Identify which cell holds the provided text, then report its (x, y) central coordinate. 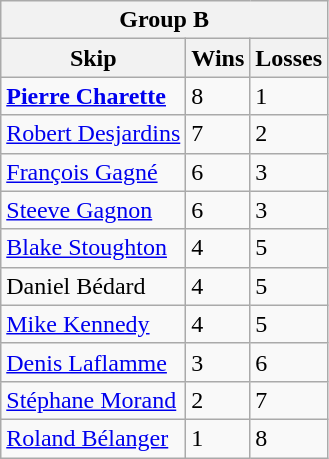
Stéphane Morand (94, 400)
Robert Desjardins (94, 134)
Steeve Gagnon (94, 210)
Pierre Charette (94, 96)
Wins (218, 58)
Roland Bélanger (94, 438)
Mike Kennedy (94, 324)
Skip (94, 58)
Blake Stoughton (94, 248)
Losses (289, 58)
Daniel Bédard (94, 286)
Denis Laflamme (94, 362)
Group B (164, 20)
François Gagné (94, 172)
